Pinpoint the cell where the given text exists, returning its [X, Y] midpoint coordinate. 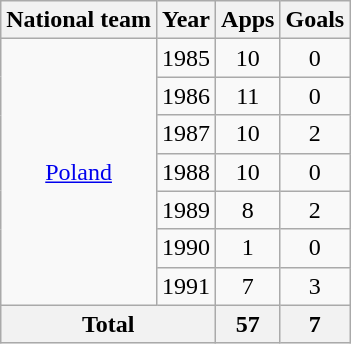
National team [79, 20]
57 [248, 324]
Poland [79, 172]
Goals [315, 20]
Total [108, 324]
Year [186, 20]
1 [248, 248]
11 [248, 96]
1989 [186, 210]
1991 [186, 286]
1986 [186, 96]
3 [315, 286]
1985 [186, 58]
1990 [186, 248]
1987 [186, 134]
Apps [248, 20]
8 [248, 210]
1988 [186, 172]
